Return the [X, Y] coordinate for the center point of the cell that contains the specified text.  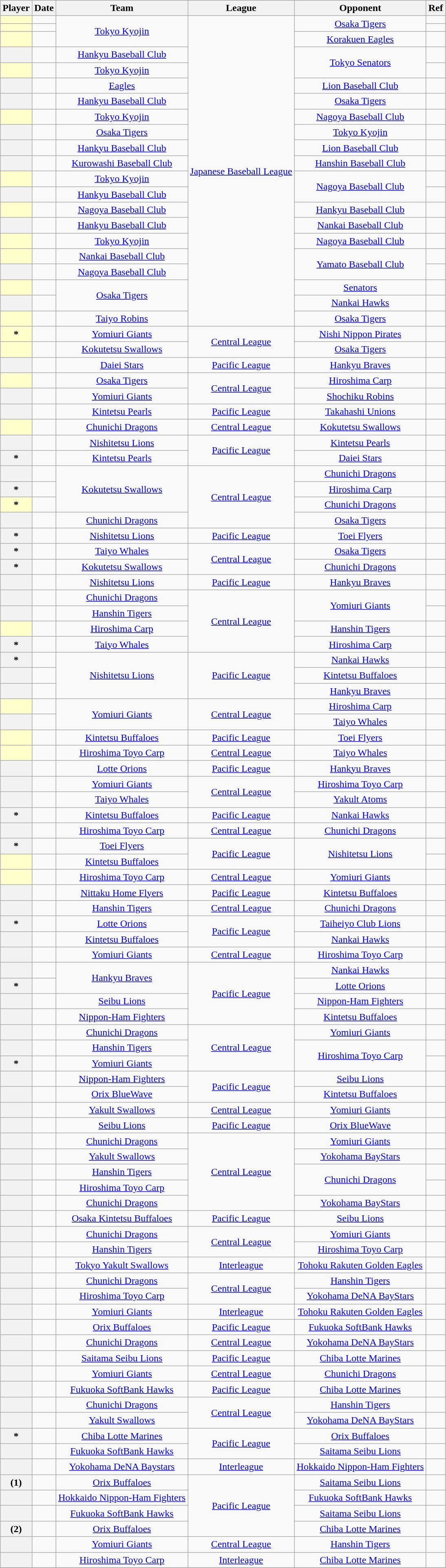
Yakult Atoms [360, 799]
(1) [16, 1482]
League [241, 8]
Nittaku Home Flyers [121, 892]
Taiyo Robins [121, 318]
Nishi Nippon Pirates [360, 334]
Team [121, 8]
Yamato Baseball Club [360, 264]
Ref [435, 8]
Korakuen Eagles [360, 39]
Osaka Kintetsu Buffaloes [121, 1219]
Shochiku Robins [360, 396]
Kurowashi Baseball Club [121, 163]
Eagles [121, 86]
Hanshin Baseball Club [360, 163]
Japanese Baseball League [241, 171]
Tokyo Senators [360, 62]
(2) [16, 1529]
Player [16, 8]
Takahashi Unions [360, 411]
Yokohama DeNA Baystars [121, 1467]
Opponent [360, 8]
Senators [360, 287]
Taiheiyo Club Lions [360, 923]
Tokyo Yakult Swallows [121, 1265]
Date [44, 8]
